Determine the (X, Y) coordinate at the center of the cell enclosing the given text.  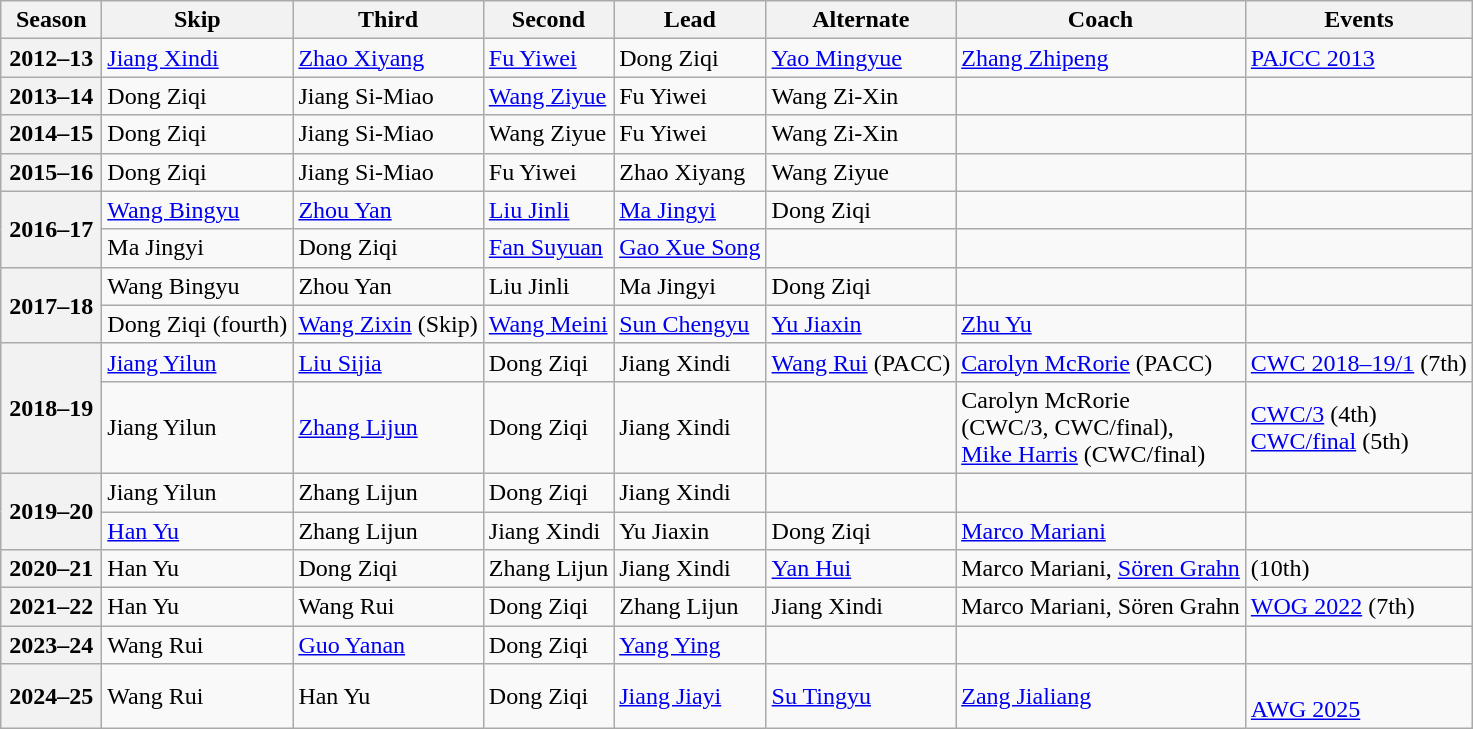
2021–22 (52, 607)
2019–20 (52, 511)
Wang Meini (548, 324)
Alternate (861, 20)
Events (1358, 20)
WOG 2022 (7th) (1358, 607)
Guo Yanan (388, 645)
2014–15 (52, 134)
CWC/3 (4th)CWC/final (5th) (1358, 427)
2015–16 (52, 172)
2024–25 (52, 696)
Liu Sijia (388, 362)
Zang Jialiang (1101, 696)
Jiang Jiayi (690, 696)
Coach (1101, 20)
Carolyn McRorie(CWC/3, CWC/final),Mike Harris (CWC/final) (1101, 427)
Third (388, 20)
Fan Suyuan (548, 248)
Season (52, 20)
Second (548, 20)
2017–18 (52, 305)
Gao Xue Song (690, 248)
2012–13 (52, 58)
CWC 2018–19/1 (7th) (1358, 362)
Lead (690, 20)
Marco Mariani (1101, 531)
Carolyn McRorie (PACC) (1101, 362)
Yang Ying (690, 645)
AWG 2025 (1358, 696)
Wang Zixin (Skip) (388, 324)
Wang Rui (PACC) (861, 362)
Zhu Yu (1101, 324)
Yan Hui (861, 569)
(10th) (1358, 569)
Sun Chengyu (690, 324)
Yao Mingyue (861, 58)
Dong Ziqi (fourth) (198, 324)
PAJCC 2013 (1358, 58)
Skip (198, 20)
2016–17 (52, 229)
2020–21 (52, 569)
2018–19 (52, 408)
Zhang Zhipeng (1101, 58)
Su Tingyu (861, 696)
2023–24 (52, 645)
2013–14 (52, 96)
